Pinpoint the cell where the given text exists, returning its [x, y] midpoint coordinate. 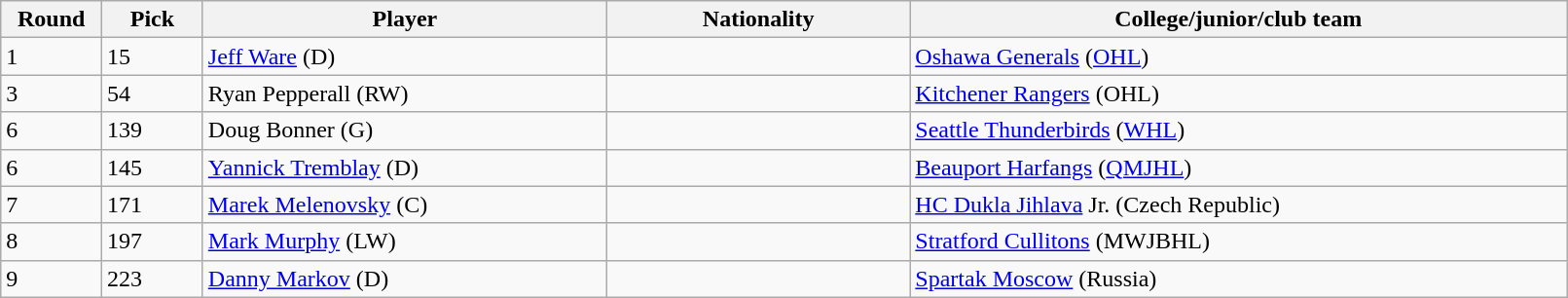
197 [153, 242]
Nationality [757, 19]
1 [52, 56]
139 [153, 130]
Ryan Pepperall (RW) [405, 93]
Round [52, 19]
Pick [153, 19]
15 [153, 56]
Mark Murphy (LW) [405, 242]
Beauport Harfangs (QMJHL) [1238, 168]
Stratford Cullitons (MWJBHL) [1238, 242]
145 [153, 168]
3 [52, 93]
Yannick Tremblay (D) [405, 168]
Oshawa Generals (OHL) [1238, 56]
54 [153, 93]
7 [52, 205]
HC Dukla Jihlava Jr. (Czech Republic) [1238, 205]
171 [153, 205]
Jeff Ware (D) [405, 56]
Danny Markov (D) [405, 279]
Marek Melenovsky (C) [405, 205]
Doug Bonner (G) [405, 130]
College/junior/club team [1238, 19]
Player [405, 19]
Spartak Moscow (Russia) [1238, 279]
223 [153, 279]
8 [52, 242]
Seattle Thunderbirds (WHL) [1238, 130]
Kitchener Rangers (OHL) [1238, 93]
9 [52, 279]
